Pinpoint the cell where the given text exists, returning its (x, y) midpoint coordinate. 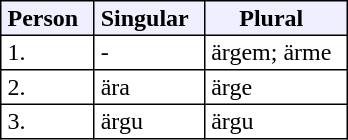
Plural (276, 18)
- (150, 52)
ärgem; ärme (276, 52)
ärge (276, 87)
3. (48, 121)
Person (48, 18)
Singular (150, 18)
ära (150, 87)
1. (48, 52)
2. (48, 87)
